Pinpoint the cell where the given text exists, returning its (X, Y) midpoint coordinate. 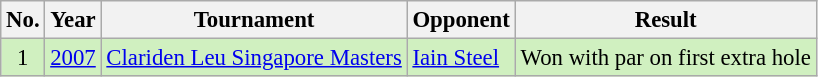
1 (23, 58)
Tournament (254, 20)
Year (73, 20)
Opponent (461, 20)
Iain Steel (461, 58)
Result (666, 20)
Clariden Leu Singapore Masters (254, 58)
2007 (73, 58)
No. (23, 20)
Won with par on first extra hole (666, 58)
